Find where the given text appears and provide that cell's center as [x, y] coordinate. 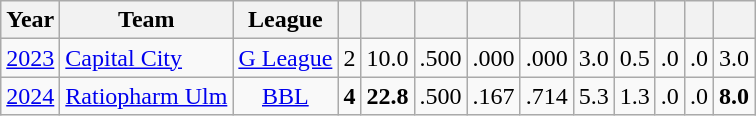
4 [350, 96]
.167 [494, 96]
0.5 [634, 58]
BBL [286, 96]
2023 [30, 58]
Team [146, 20]
5.3 [594, 96]
1.3 [634, 96]
2024 [30, 96]
2 [350, 58]
8.0 [734, 96]
22.8 [388, 96]
Ratiopharm Ulm [146, 96]
League [286, 20]
Capital City [146, 58]
10.0 [388, 58]
.714 [546, 96]
G League [286, 58]
Year [30, 20]
